Pinpoint the cell where the given text exists, returning its [X, Y] midpoint coordinate. 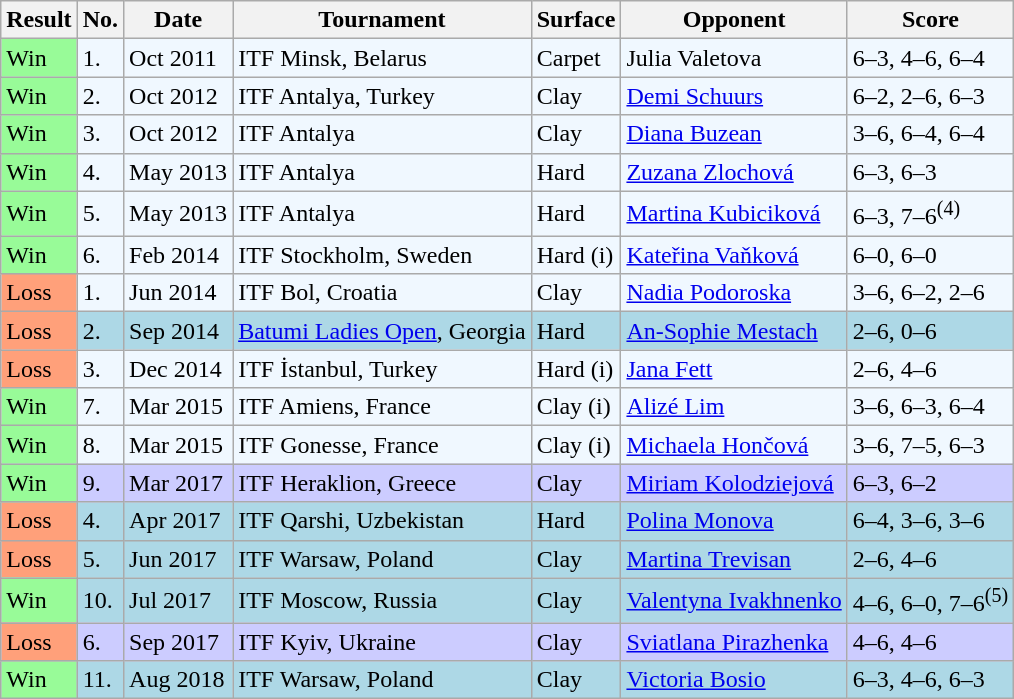
Sep 2017 [178, 642]
6–3, 7–6(4) [930, 214]
An-Sophie Mestach [734, 331]
11. [100, 680]
2–6, 0–6 [930, 331]
ITF Kyiv, Ukraine [382, 642]
Sep 2014 [178, 331]
ITF Stockholm, Sweden [382, 255]
ITF Bol, Croatia [382, 293]
ITF Gonesse, France [382, 445]
Jun 2017 [178, 559]
9. [100, 483]
Alizé Lim [734, 407]
6–3, 6–3 [930, 172]
6–3, 4–6, 6–3 [930, 680]
6–2, 2–6, 6–3 [930, 96]
Result [39, 20]
10. [100, 600]
6–3, 6–2 [930, 483]
ITF Amiens, France [382, 407]
Polina Monova [734, 521]
Jana Fett [734, 369]
ITF Antalya, Turkey [382, 96]
ITF Heraklion, Greece [382, 483]
Sviatlana Pirazhenka [734, 642]
ITF İstanbul, Turkey [382, 369]
Nadia Podoroska [734, 293]
6–0, 6–0 [930, 255]
Jul 2017 [178, 600]
3–6, 7–5, 6–3 [930, 445]
Miriam Kolodziejová [734, 483]
ITF Moscow, Russia [382, 600]
Dec 2014 [178, 369]
7. [100, 407]
6–3, 4–6, 6–4 [930, 58]
Date [178, 20]
Tournament [382, 20]
Aug 2018 [178, 680]
Carpet [576, 58]
4–6, 4–6 [930, 642]
Diana Buzean [734, 134]
3–6, 6–4, 6–4 [930, 134]
Demi Schuurs [734, 96]
Batumi Ladies Open, Georgia [382, 331]
No. [100, 20]
Victoria Bosio [734, 680]
Jun 2014 [178, 293]
Mar 2017 [178, 483]
ITF Minsk, Belarus [382, 58]
Feb 2014 [178, 255]
Surface [576, 20]
Score [930, 20]
Kateřina Vaňková [734, 255]
4–6, 6–0, 7–6(5) [930, 600]
Martina Kubiciková [734, 214]
Zuzana Zlochová [734, 172]
Apr 2017 [178, 521]
Martina Trevisan [734, 559]
8. [100, 445]
Michaela Hončová [734, 445]
ITF Qarshi, Uzbekistan [382, 521]
Opponent [734, 20]
Oct 2011 [178, 58]
3–6, 6–2, 2–6 [930, 293]
6–4, 3–6, 3–6 [930, 521]
Valentyna Ivakhnenko [734, 600]
Julia Valetova [734, 58]
3–6, 6–3, 6–4 [930, 407]
